Output the (X, Y) coordinate of the center of the cell containing the given text.  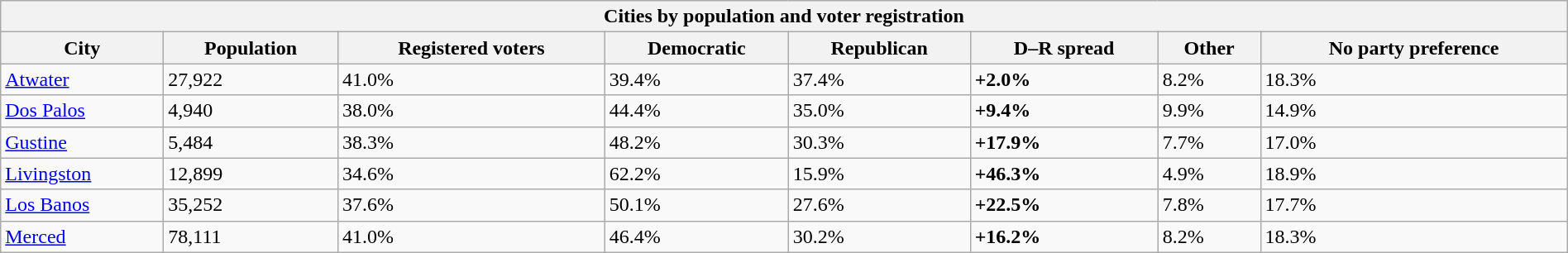
27,922 (251, 79)
44.4% (696, 111)
30.2% (879, 236)
50.1% (696, 205)
+17.9% (1064, 142)
7.8% (1209, 205)
18.9% (1414, 174)
Dos Palos (83, 111)
39.4% (696, 79)
48.2% (696, 142)
Republican (879, 48)
City (83, 48)
+2.0% (1064, 79)
4.9% (1209, 174)
14.9% (1414, 111)
37.6% (471, 205)
34.6% (471, 174)
35,252 (251, 205)
7.7% (1209, 142)
5,484 (251, 142)
Democratic (696, 48)
+22.5% (1064, 205)
+16.2% (1064, 236)
No party preference (1414, 48)
Merced (83, 236)
17.0% (1414, 142)
+9.4% (1064, 111)
78,111 (251, 236)
38.0% (471, 111)
D–R spread (1064, 48)
37.4% (879, 79)
9.9% (1209, 111)
Los Banos (83, 205)
35.0% (879, 111)
+46.3% (1064, 174)
Cities by population and voter registration (784, 17)
Population (251, 48)
15.9% (879, 174)
38.3% (471, 142)
Atwater (83, 79)
30.3% (879, 142)
Gustine (83, 142)
27.6% (879, 205)
12,899 (251, 174)
46.4% (696, 236)
Other (1209, 48)
4,940 (251, 111)
17.7% (1414, 205)
62.2% (696, 174)
Livingston (83, 174)
Registered voters (471, 48)
